Output the [X, Y] coordinate of the center of the cell containing the given text.  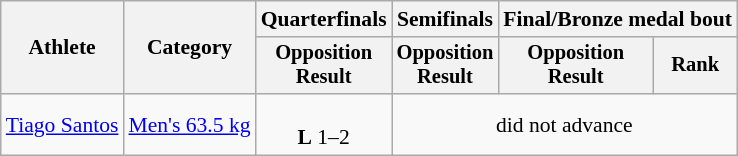
Tiago Santos [62, 124]
did not advance [564, 124]
Final/Bronze medal bout [618, 19]
L 1–2 [324, 124]
Category [189, 48]
Semifinals [446, 19]
Men's 63.5 kg [189, 124]
Quarterfinals [324, 19]
Athlete [62, 48]
Rank [695, 66]
